Find where the given text appears and provide that cell's center as (X, Y) coordinate. 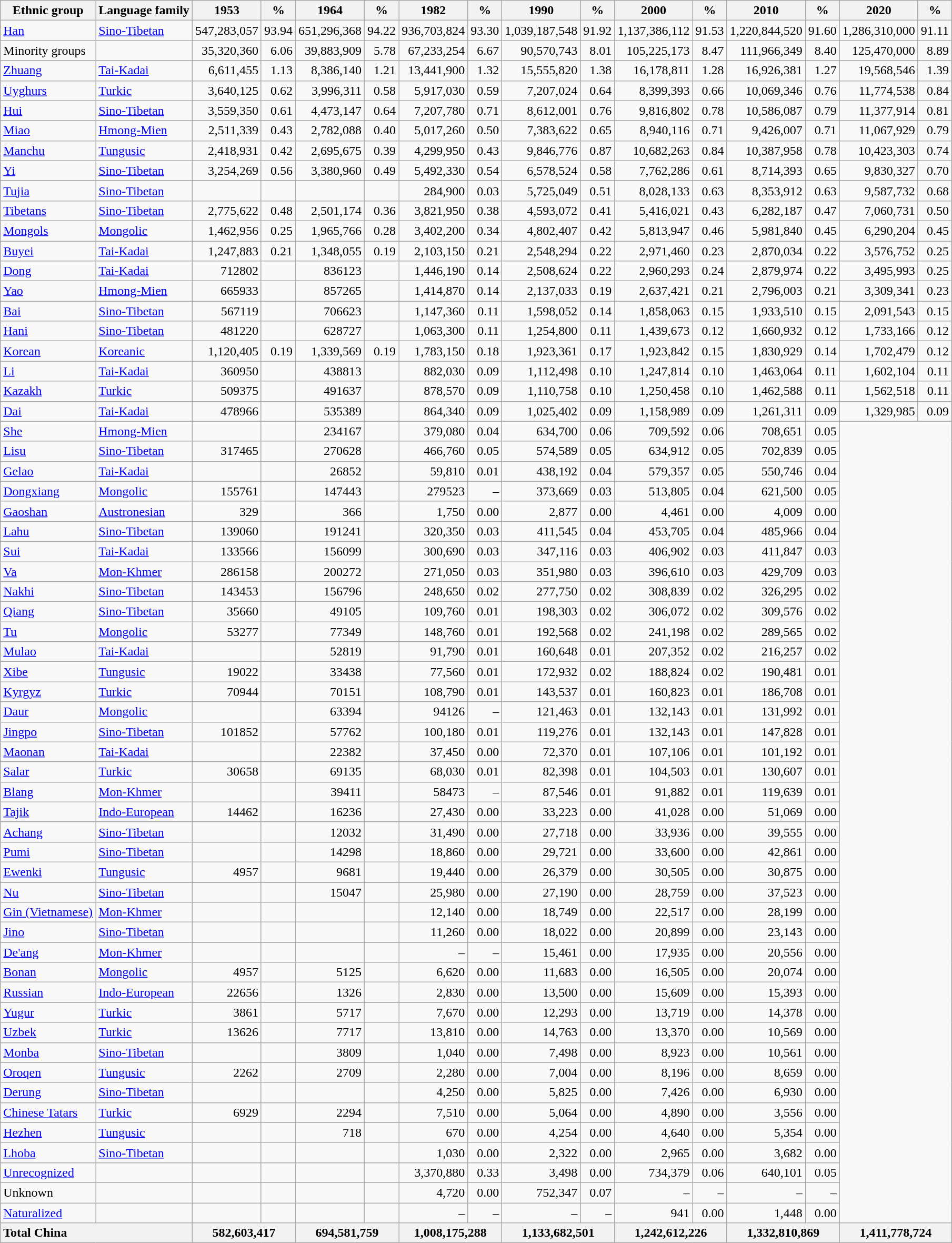
4,890 (654, 1112)
0.33 (485, 1172)
77,560 (434, 672)
Manchu (48, 151)
1,339,569 (330, 351)
8.89 (935, 51)
172,932 (541, 672)
Austronesian (144, 511)
33438 (330, 672)
0.24 (709, 271)
4,254 (541, 1132)
7,207,780 (434, 111)
864,340 (434, 411)
Tu (48, 632)
0.18 (485, 351)
1,133,682,501 (558, 1233)
1.32 (485, 71)
39,883,909 (330, 51)
190,481 (766, 672)
Dai (48, 411)
1.27 (822, 71)
Yugur (48, 1012)
11,774,538 (879, 91)
7,207,024 (541, 91)
535389 (330, 411)
31,490 (434, 832)
11,683 (541, 972)
9,846,776 (541, 151)
5,064 (541, 1112)
107,106 (654, 752)
100,180 (434, 732)
2,695,675 (330, 151)
200272 (330, 571)
438,192 (541, 471)
1326 (330, 992)
1,348,055 (330, 251)
509375 (226, 391)
3809 (330, 1052)
279523 (434, 491)
121,463 (541, 712)
2000 (654, 11)
17,935 (654, 952)
4,593,072 (541, 211)
665933 (226, 291)
360950 (226, 371)
19022 (226, 672)
1.21 (382, 71)
49105 (330, 612)
0.56 (278, 171)
Minority groups (48, 51)
0.70 (935, 171)
2,796,003 (766, 291)
0.54 (485, 171)
628727 (330, 331)
4,640 (654, 1132)
14,763 (541, 1032)
15,393 (766, 992)
8.01 (598, 51)
19,440 (434, 872)
366 (330, 511)
Qiang (48, 612)
3,309,341 (879, 291)
Bai (48, 311)
4,250 (434, 1092)
579,357 (654, 471)
277,750 (541, 592)
1,250,458 (654, 391)
14298 (330, 852)
2,501,174 (330, 211)
2,782,088 (330, 131)
708,651 (766, 431)
30,875 (766, 872)
22,517 (654, 912)
16236 (330, 812)
2020 (879, 11)
1,830,929 (766, 351)
234167 (330, 431)
2,960,293 (654, 271)
52819 (330, 652)
0.17 (598, 351)
70944 (226, 692)
Yao (48, 291)
1990 (541, 11)
5,416,021 (654, 211)
13,500 (541, 992)
2,091,543 (879, 311)
27,190 (541, 892)
6,290,204 (879, 231)
2,830 (434, 992)
1,411,778,724 (896, 1233)
0.74 (935, 151)
1982 (434, 11)
33,600 (654, 852)
2709 (330, 1072)
Mulao (48, 652)
39,555 (766, 832)
485,966 (766, 531)
18,749 (541, 912)
Chinese Tatars (48, 1112)
1,147,360 (434, 311)
6929 (226, 1112)
108,790 (434, 692)
12,140 (434, 912)
2,418,931 (226, 151)
1,965,766 (330, 231)
1,462,588 (766, 391)
1,750 (434, 511)
1,439,673 (654, 331)
1,039,187,548 (541, 31)
547,283,057 (226, 31)
718 (330, 1132)
10,586,087 (766, 111)
15,609 (654, 992)
30,505 (654, 872)
941 (654, 1212)
191241 (330, 531)
567119 (226, 311)
1,242,612,226 (670, 1233)
143453 (226, 592)
Jingpo (48, 732)
72,370 (541, 752)
91.92 (598, 31)
0.66 (709, 91)
5,492,330 (434, 171)
651,296,368 (330, 31)
329 (226, 511)
Achang (48, 832)
5717 (330, 1012)
1,448 (766, 1212)
53277 (226, 632)
3,576,752 (879, 251)
67,233,254 (434, 51)
91.53 (709, 31)
93.94 (278, 31)
1,446,190 (434, 271)
1,158,989 (654, 411)
1,783,150 (434, 351)
453,705 (654, 531)
491637 (330, 391)
513,805 (654, 491)
39411 (330, 792)
3,402,200 (434, 231)
20,074 (766, 972)
857265 (330, 291)
2010 (766, 11)
22382 (330, 752)
10,569 (766, 1032)
Zhuang (48, 71)
1,598,052 (541, 311)
131,992 (766, 712)
Naturalized (48, 1212)
7,762,286 (654, 171)
11,067,929 (879, 131)
8.40 (822, 51)
2,511,339 (226, 131)
Monba (48, 1052)
10,682,263 (654, 151)
1,463,064 (766, 371)
125,470,000 (879, 51)
Tajik (48, 812)
16,926,381 (766, 71)
3,821,950 (434, 211)
91,790 (434, 652)
0.38 (485, 211)
1,040 (434, 1052)
10,561 (766, 1052)
91.11 (935, 31)
7,383,622 (541, 131)
634,700 (541, 431)
Tibetans (48, 211)
27,430 (434, 812)
373,669 (541, 491)
1.38 (598, 71)
160,823 (654, 692)
466,760 (434, 451)
8,923 (654, 1052)
1,008,175,288 (450, 1233)
37,523 (766, 892)
2,637,421 (654, 291)
Dongxiang (48, 491)
30658 (226, 772)
5,825 (541, 1092)
Hezhen (48, 1132)
94126 (434, 712)
1,702,479 (879, 351)
406,902 (654, 551)
308,839 (654, 592)
10,387,958 (766, 151)
Gelao (48, 471)
6,282,187 (766, 211)
6,620 (434, 972)
1,733,166 (879, 331)
109,760 (434, 612)
207,352 (654, 652)
481220 (226, 331)
0.87 (598, 151)
5,725,049 (541, 191)
Gaoshan (48, 511)
9681 (330, 872)
2,971,460 (654, 251)
Unrecognized (48, 1172)
429,709 (766, 571)
82,398 (541, 772)
309,576 (766, 612)
2,870,034 (766, 251)
6,930 (766, 1092)
11,377,914 (879, 111)
216,257 (766, 652)
1,562,518 (879, 391)
4,802,407 (541, 231)
694,581,759 (347, 1233)
Nu (48, 892)
706623 (330, 311)
5,981,840 (766, 231)
Kyrgyz (48, 692)
2,508,624 (541, 271)
143,537 (541, 692)
Salar (48, 772)
Gin (Vietnamese) (48, 912)
0.34 (485, 231)
1964 (330, 11)
7,670 (434, 1012)
156796 (330, 592)
0.07 (598, 1192)
0.36 (382, 211)
634,912 (654, 451)
25,980 (434, 892)
734,379 (654, 1172)
4,009 (766, 511)
Russian (48, 992)
3,682 (766, 1152)
Bonan (48, 972)
271,050 (434, 571)
13,719 (654, 1012)
148,760 (434, 632)
Tujia (48, 191)
Va (48, 571)
Jino (48, 932)
1,247,814 (654, 371)
1,110,758 (541, 391)
57762 (330, 732)
3861 (226, 1012)
574,589 (541, 451)
94.22 (382, 31)
147443 (330, 491)
4,461 (654, 511)
3,370,880 (434, 1172)
2,775,622 (226, 211)
284,900 (434, 191)
14,378 (766, 1012)
Ewenki (48, 872)
29,721 (541, 852)
1,112,498 (541, 371)
1,120,405 (226, 351)
752,347 (541, 1192)
936,703,824 (434, 31)
1,923,842 (654, 351)
3,996,311 (330, 91)
119,276 (541, 732)
Maonan (48, 752)
6.67 (485, 51)
0.48 (278, 211)
Blang (48, 792)
De'ang (48, 952)
105,225,173 (654, 51)
670 (434, 1132)
306,072 (654, 612)
2,879,974 (766, 271)
0.40 (382, 131)
2,877 (541, 511)
26,379 (541, 872)
13,810 (434, 1032)
2,322 (541, 1152)
Yi (48, 171)
5,017,260 (434, 131)
20,899 (654, 932)
6,611,455 (226, 71)
5,813,947 (654, 231)
Miao (48, 131)
28,199 (766, 912)
2294 (330, 1112)
1,329,985 (879, 411)
Language family (144, 11)
22656 (226, 992)
6,578,524 (541, 171)
1.13 (278, 71)
0.81 (935, 111)
3,380,960 (330, 171)
15,555,820 (541, 71)
23,143 (766, 932)
198,303 (541, 612)
8,612,001 (541, 111)
8,399,393 (654, 91)
1,030 (434, 1152)
2,965 (654, 1152)
438813 (330, 371)
478966 (226, 411)
She (48, 431)
42,861 (766, 852)
5.78 (382, 51)
155761 (226, 491)
5,917,030 (434, 91)
1,063,300 (434, 331)
12032 (330, 832)
5125 (330, 972)
59,810 (434, 471)
35,320,360 (226, 51)
58473 (434, 792)
77349 (330, 632)
Total China (97, 1233)
582,603,417 (244, 1233)
51,069 (766, 812)
Oroqen (48, 1072)
33,936 (654, 832)
8,714,393 (766, 171)
8.47 (709, 51)
63394 (330, 712)
379,080 (434, 431)
101,192 (766, 752)
1,462,956 (226, 231)
1,414,870 (434, 291)
3,254,269 (226, 171)
878,570 (434, 391)
411,847 (766, 551)
0.28 (382, 231)
Daur (48, 712)
Lahu (48, 531)
1,254,800 (541, 331)
8,940,116 (654, 131)
286158 (226, 571)
8,028,133 (654, 191)
18,860 (434, 852)
882,030 (434, 371)
289,565 (766, 632)
1,137,386,112 (654, 31)
702,839 (766, 451)
1,602,104 (879, 371)
16,505 (654, 972)
Nakhi (48, 592)
104,503 (654, 772)
37,450 (434, 752)
300,690 (434, 551)
3,498 (541, 1172)
4,473,147 (330, 111)
20,556 (766, 952)
320,350 (434, 531)
8,386,140 (330, 71)
0.39 (382, 151)
0.41 (598, 211)
712802 (226, 271)
396,610 (654, 571)
111,966,349 (766, 51)
41,028 (654, 812)
1953 (226, 11)
Li (48, 371)
Xibe (48, 672)
4,720 (434, 1192)
1,923,361 (541, 351)
621,500 (766, 491)
160,648 (541, 652)
4,299,950 (434, 151)
33,223 (541, 812)
12,293 (541, 1012)
Pumi (48, 852)
9,426,007 (766, 131)
69135 (330, 772)
3,495,993 (879, 271)
241,198 (654, 632)
27,718 (541, 832)
2,280 (434, 1072)
1.39 (935, 71)
156099 (330, 551)
15,461 (541, 952)
90,570,743 (541, 51)
16,178,811 (654, 71)
35660 (226, 612)
1,025,402 (541, 411)
2,103,150 (434, 251)
6.06 (278, 51)
93.30 (485, 31)
147,828 (766, 732)
5,354 (766, 1132)
8,196 (654, 1072)
347,116 (541, 551)
0.49 (382, 171)
Koreanic (144, 351)
Uzbek (48, 1032)
28,759 (654, 892)
Lisu (48, 451)
91.60 (822, 31)
317465 (226, 451)
7,060,731 (879, 211)
87,546 (541, 792)
270628 (330, 451)
0.62 (278, 91)
Buyei (48, 251)
18,022 (541, 932)
Kazakh (48, 391)
326,295 (766, 592)
0.46 (709, 231)
9,587,732 (879, 191)
7717 (330, 1032)
1,220,844,520 (766, 31)
188,824 (654, 672)
9,816,802 (654, 111)
133566 (226, 551)
13,441,900 (434, 71)
351,980 (541, 571)
8,659 (766, 1072)
119,639 (766, 792)
Hui (48, 111)
411,545 (541, 531)
3,640,125 (226, 91)
26852 (330, 471)
Hani (48, 331)
0.68 (935, 191)
7,426 (654, 1092)
1,933,510 (766, 311)
1,858,063 (654, 311)
Dong (48, 271)
550,746 (766, 471)
7,510 (434, 1112)
139060 (226, 531)
2,548,294 (541, 251)
1,247,883 (226, 251)
10,423,303 (879, 151)
3,559,350 (226, 111)
13,370 (654, 1032)
7,498 (541, 1052)
640,101 (766, 1172)
1,660,932 (766, 331)
0.47 (822, 211)
709,592 (654, 431)
Ethnic group (48, 11)
14462 (226, 812)
2262 (226, 1072)
70151 (330, 692)
Korean (48, 351)
192,568 (541, 632)
1.28 (709, 71)
101852 (226, 732)
0.59 (485, 91)
2,137,033 (541, 291)
836123 (330, 271)
1,332,810,869 (783, 1233)
19,568,546 (879, 71)
68,030 (434, 772)
Unknown (48, 1192)
91,882 (654, 792)
7,004 (541, 1072)
Mongols (48, 231)
1,286,310,000 (879, 31)
13626 (226, 1032)
8,353,912 (766, 191)
Sui (48, 551)
0.51 (598, 191)
Derung (48, 1092)
10,069,346 (766, 91)
3,556 (766, 1112)
130,607 (766, 772)
15047 (330, 892)
1,261,311 (766, 411)
Lhoba (48, 1152)
248,650 (434, 592)
186,708 (766, 692)
11,260 (434, 932)
9,830,327 (879, 171)
Han (48, 31)
Uyghurs (48, 91)
